Search for the cell housing the specified text and yield its [X, Y] center coordinate. 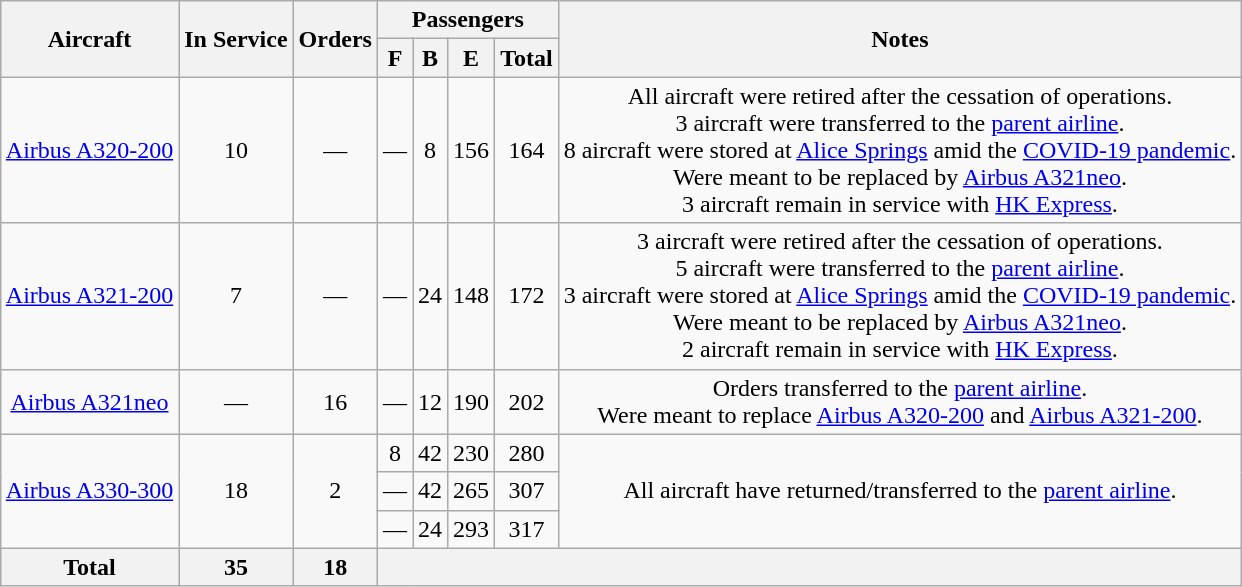
In Service [236, 39]
156 [472, 150]
317 [527, 529]
Notes [900, 39]
Orders transferred to the parent airline.Were meant to replace Airbus A320-200 and Airbus A321-200. [900, 402]
10 [236, 150]
B [430, 58]
Passengers [468, 20]
172 [527, 296]
16 [335, 402]
2 [335, 491]
Airbus A321neo [89, 402]
F [394, 58]
230 [472, 453]
Airbus A330-300 [89, 491]
Airbus A320-200 [89, 150]
164 [527, 150]
190 [472, 402]
280 [527, 453]
265 [472, 491]
35 [236, 567]
307 [527, 491]
Aircraft [89, 39]
148 [472, 296]
202 [527, 402]
293 [472, 529]
Orders [335, 39]
12 [430, 402]
7 [236, 296]
E [472, 58]
All aircraft have returned/transferred to the parent airline. [900, 491]
Airbus A321-200 [89, 296]
